Provide the (X, Y) coordinate of the cell's center where the given text is located.  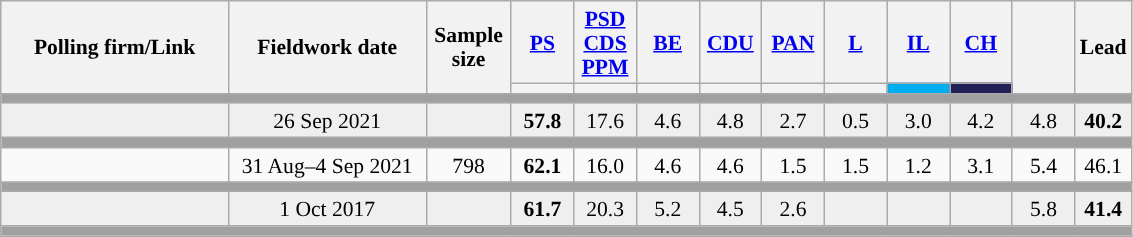
1 Oct 2017 (327, 209)
Polling firm/Link (115, 47)
L (856, 42)
2.6 (794, 209)
3.1 (982, 165)
57.8 (542, 121)
BE (668, 42)
40.2 (1104, 121)
IL (918, 42)
61.7 (542, 209)
20.3 (606, 209)
798 (468, 165)
3.0 (918, 121)
Sample size (468, 47)
PS (542, 42)
PAN (794, 42)
17.6 (606, 121)
PSDCDSPPM (606, 42)
62.1 (542, 165)
31 Aug–4 Sep 2021 (327, 165)
2.7 (794, 121)
5.8 (1044, 209)
16.0 (606, 165)
5.4 (1044, 165)
4.5 (730, 209)
5.2 (668, 209)
46.1 (1104, 165)
26 Sep 2021 (327, 121)
Fieldwork date (327, 47)
1.2 (918, 165)
CDU (730, 42)
Lead (1104, 47)
CH (982, 42)
4.2 (982, 121)
41.4 (1104, 209)
0.5 (856, 121)
